Provide the [X, Y] coordinate of the cell's center where the given text is located.  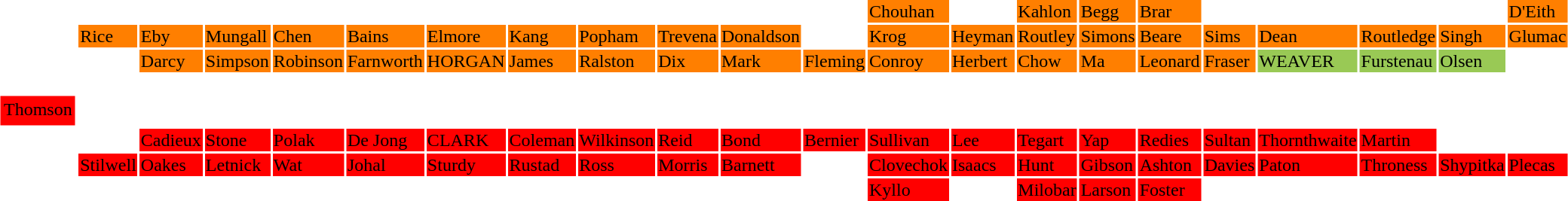
Milobar [1047, 190]
Martin [1398, 140]
Bond [761, 140]
Kyllo [909, 190]
Routledge [1398, 36]
Wat [308, 165]
Sullivan [909, 140]
Reid [688, 140]
Barnett [761, 165]
Ralston [617, 61]
Fleming [835, 61]
Conroy [909, 61]
Shypitka [1472, 165]
Donaldson [761, 36]
De Jong [384, 140]
Isaacs [983, 165]
Popham [617, 36]
Heyman [983, 36]
Chen [308, 36]
Davies [1230, 165]
D'Eith [1538, 11]
Kahlon [1047, 11]
Thomson [38, 109]
Dix [688, 61]
HORGAN [466, 61]
Chouhan [909, 11]
Kang [542, 36]
Rustad [542, 165]
Sturdy [466, 165]
Larson [1108, 190]
Mungall [237, 36]
Foster [1170, 190]
Paton [1308, 165]
Herbert [983, 61]
Stone [237, 140]
Stilwell [109, 165]
Cadieux [170, 140]
Lee [983, 140]
Hunt [1047, 165]
Morris [688, 165]
Elmore [466, 36]
Letnick [237, 165]
Singh [1472, 36]
Simpson [237, 61]
Polak [308, 140]
Wilkinson [617, 140]
James [542, 61]
Tegart [1047, 140]
Bains [384, 36]
Glumac [1538, 36]
Fraser [1230, 61]
Coleman [542, 140]
Krog [909, 36]
Brar [1170, 11]
CLARK [466, 140]
Beare [1170, 36]
Robinson [308, 61]
Mark [761, 61]
Sultan [1230, 140]
Plecas [1538, 165]
Eby [170, 36]
Darcy [170, 61]
Ashton [1170, 165]
Trevena [688, 36]
Begg [1108, 11]
Clovechok [909, 165]
Leonard [1170, 61]
WEAVER [1308, 61]
Chow [1047, 61]
Yap [1108, 140]
Oakes [170, 165]
Furstenau [1398, 61]
Gibson [1108, 165]
Redies [1170, 140]
Thornthwaite [1308, 140]
Simons [1108, 36]
Farnworth [384, 61]
Johal [384, 165]
Sims [1230, 36]
Bernier [835, 140]
Olsen [1472, 61]
Rice [109, 36]
Ma [1108, 61]
Throness [1398, 165]
Ross [617, 165]
Dean [1308, 36]
Routley [1047, 36]
